Find where the given text appears and provide that cell's center as (x, y) coordinate. 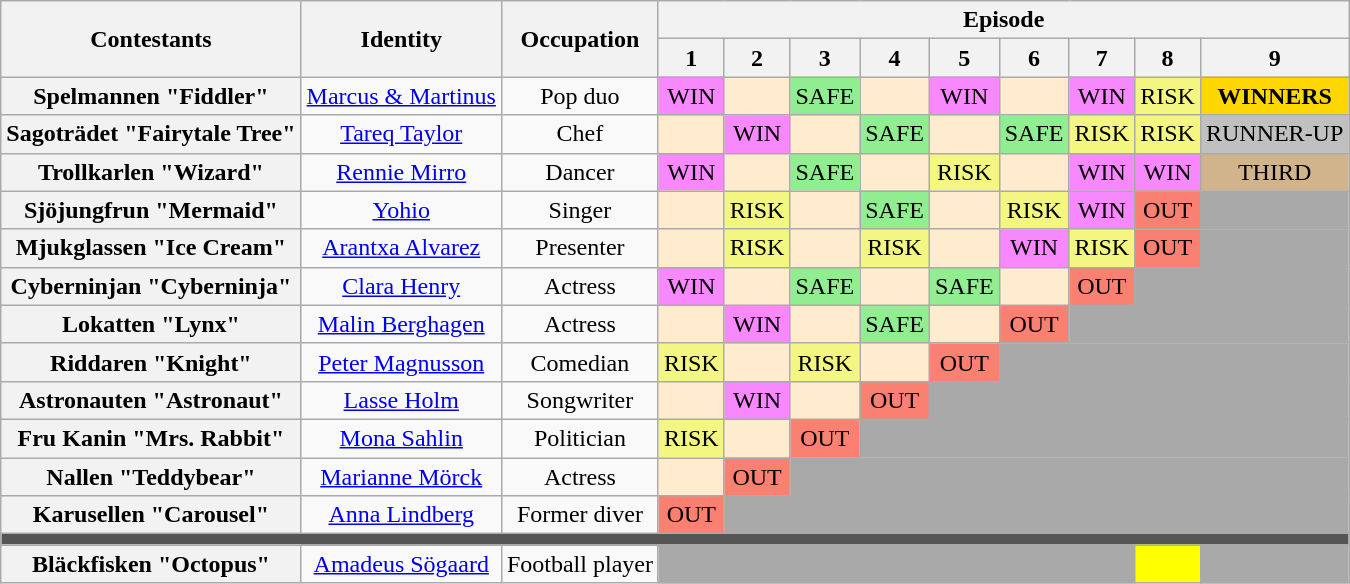
Marcus & Martinus (401, 96)
Trollkarlen "Wizard" (151, 172)
Rennie Mirro (401, 172)
Occupation (580, 39)
Tareq Taylor (401, 134)
6 (1034, 58)
Mjukglassen "Ice Cream" (151, 248)
Amadeus Sögaard (401, 564)
WINNERS (1274, 96)
Pop duo (580, 96)
THIRD (1274, 172)
RUNNER-UP (1274, 134)
Spelmannen "Fiddler" (151, 96)
Mona Sahlin (401, 438)
Yohio (401, 210)
Lokatten "Lynx" (151, 324)
Clara Henry (401, 286)
Chef (580, 134)
Episode (1003, 20)
3 (825, 58)
Marianne Mörck (401, 477)
Identity (401, 39)
Bläckfisken "Octopus" (151, 564)
Contestants (151, 39)
Presenter (580, 248)
Sagoträdet "Fairytale Tree" (151, 134)
Lasse Holm (401, 400)
Former diver (580, 515)
Peter Magnusson (401, 362)
Arantxa Alvarez (401, 248)
Politician (580, 438)
Football player (580, 564)
Riddaren "Knight" (151, 362)
Dancer (580, 172)
4 (895, 58)
Cyberninjan "Cyberninja" (151, 286)
Fru Kanin "Mrs. Rabbit" (151, 438)
Songwriter (580, 400)
1 (691, 58)
Anna Lindberg (401, 515)
8 (1168, 58)
Comedian (580, 362)
Sjöjungfrun "Mermaid" (151, 210)
7 (1102, 58)
2 (757, 58)
Karusellen "Carousel" (151, 515)
Malin Berghagen (401, 324)
Singer (580, 210)
5 (964, 58)
Nallen "Teddybear" (151, 477)
Astronauten "Astronaut" (151, 400)
9 (1274, 58)
